Identify which cell holds the provided text, then report its (X, Y) central coordinate. 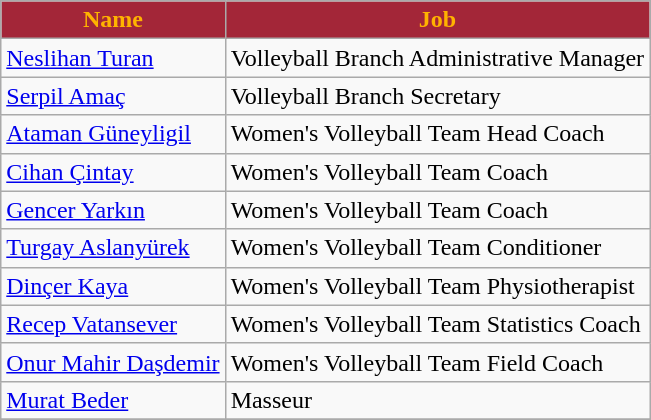
Neslihan Turan (113, 58)
Women's Volleyball Team Statistics Coach (438, 324)
Serpil Amaç (113, 96)
Name (113, 20)
Onur Mahir Daşdemir (113, 362)
Dinçer Kaya (113, 286)
Turgay Aslanyürek (113, 248)
Recep Vatansever (113, 324)
Women's Volleyball Team Field Coach (438, 362)
Job (438, 20)
Volleyball Branch Administrative Manager (438, 58)
Women's Volleyball Team Physiotherapist (438, 286)
Ataman Güneyligil (113, 134)
Cihan Çintay (113, 172)
Volleyball Branch Secretary (438, 96)
Women's Volleyball Team Head Coach (438, 134)
Murat Beder (113, 400)
Masseur (438, 400)
Gencer Yarkın (113, 210)
Women's Volleyball Team Conditioner (438, 248)
